Search for the cell housing the specified text and yield its (x, y) center coordinate. 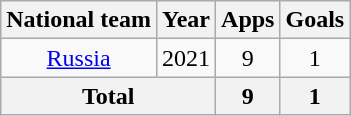
2021 (186, 58)
National team (79, 20)
Goals (315, 20)
Apps (248, 20)
Total (108, 96)
Russia (79, 58)
Year (186, 20)
